Scan for the cell matching the given text and deliver its [X, Y] coordinate at center. 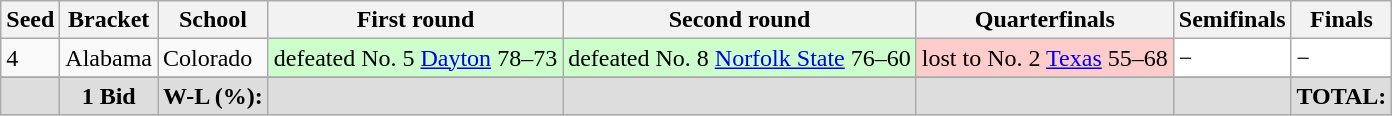
Finals [1342, 20]
Second round [740, 20]
W-L (%): [214, 96]
defeated No. 5 Dayton 78–73 [415, 58]
4 [30, 58]
Bracket [109, 20]
Seed [30, 20]
Semifinals [1232, 20]
Alabama [109, 58]
defeated No. 8 Norfolk State 76–60 [740, 58]
TOTAL: [1342, 96]
Colorado [214, 58]
Quarterfinals [1044, 20]
School [214, 20]
lost to No. 2 Texas 55–68 [1044, 58]
1 Bid [109, 96]
First round [415, 20]
